From the cell containing the given text, extract its center point as [x, y] coordinate. 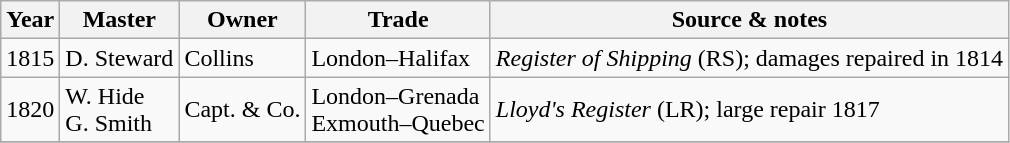
W. HideG. Smith [120, 110]
Lloyd's Register (LR); large repair 1817 [749, 110]
1820 [30, 110]
Register of Shipping (RS); damages repaired in 1814 [749, 58]
Source & notes [749, 20]
Master [120, 20]
Capt. & Co. [242, 110]
London–GrenadaExmouth–Quebec [398, 110]
1815 [30, 58]
Trade [398, 20]
Year [30, 20]
London–Halifax [398, 58]
Collins [242, 58]
D. Steward [120, 58]
Owner [242, 20]
